From the cell containing the given text, extract its center point as (X, Y) coordinate. 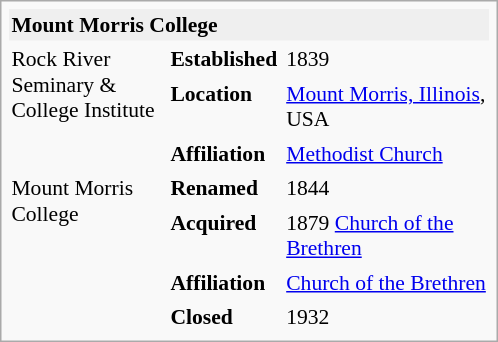
1844 (386, 188)
Methodist Church (386, 154)
Closed (224, 317)
Renamed (224, 188)
1879 Church of the Brethren (386, 236)
Rock River Seminary & College Institute (86, 106)
Mount Morris, Illinois, USA (386, 106)
Acquired (224, 236)
Established (224, 59)
1932 (386, 317)
1839 (386, 59)
Church of the Brethren (386, 283)
Location (224, 106)
